Search for the cell housing the specified text and yield its [x, y] center coordinate. 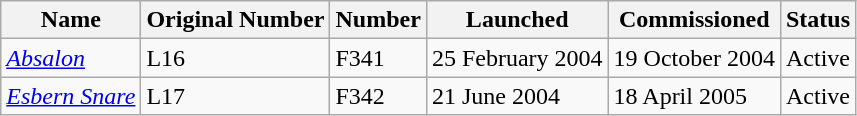
Launched [517, 20]
Name [71, 20]
L17 [236, 96]
Original Number [236, 20]
F342 [378, 96]
Number [378, 20]
18 April 2005 [694, 96]
Esbern Snare [71, 96]
25 February 2004 [517, 58]
Absalon [71, 58]
F341 [378, 58]
L16 [236, 58]
21 June 2004 [517, 96]
19 October 2004 [694, 58]
Status [818, 20]
Commissioned [694, 20]
